Output the [X, Y] coordinate of the center of the cell containing the given text.  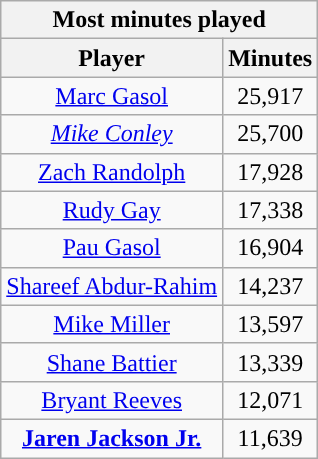
Rudy Gay [112, 210]
13,597 [270, 324]
12,071 [270, 400]
Pau Gasol [112, 248]
16,904 [270, 248]
Jaren Jackson Jr. [112, 438]
25,917 [270, 96]
Most minutes played [160, 20]
17,928 [270, 172]
17,338 [270, 210]
Mike Conley [112, 134]
14,237 [270, 286]
Mike Miller [112, 324]
Zach Randolph [112, 172]
Bryant Reeves [112, 400]
Player [112, 58]
Marc Gasol [112, 96]
13,339 [270, 362]
Minutes [270, 58]
25,700 [270, 134]
Shane Battier [112, 362]
11,639 [270, 438]
Shareef Abdur-Rahim [112, 286]
